Return [X, Y] of the center of cell containing provided text 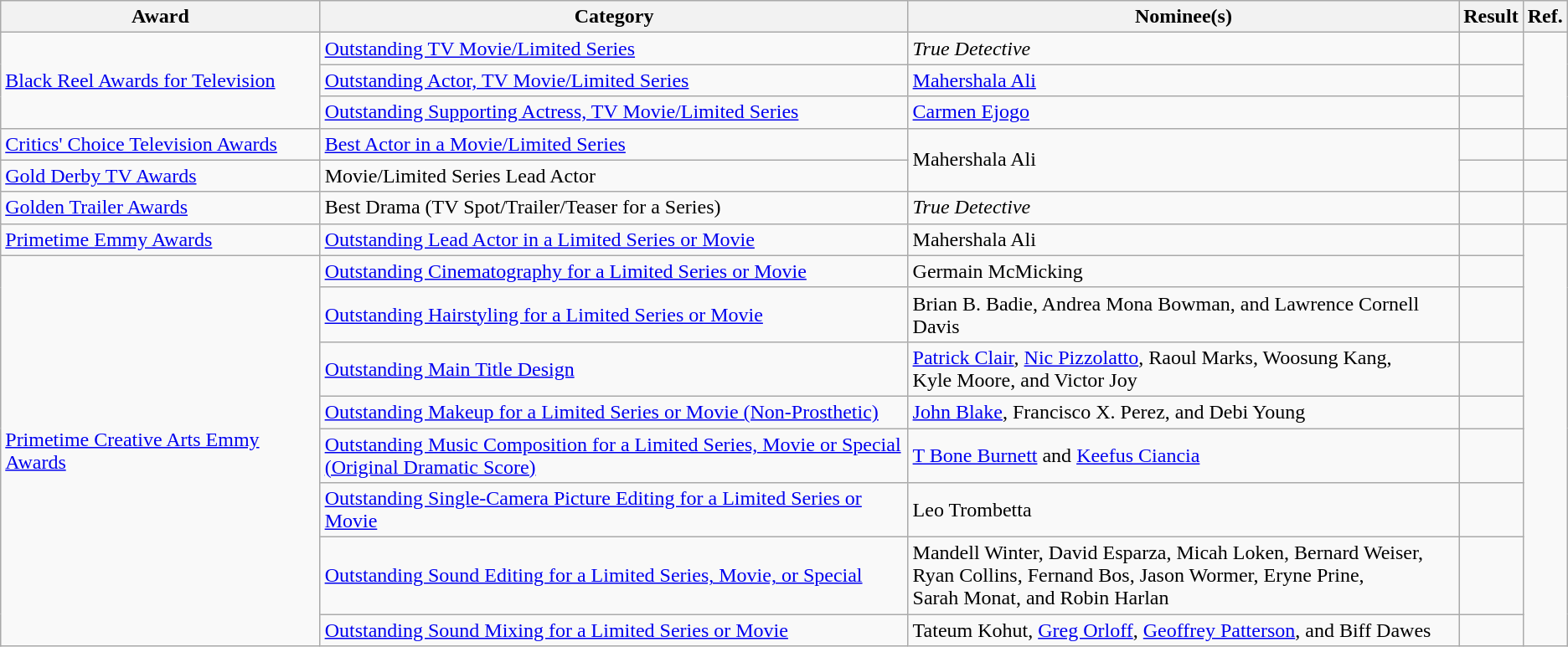
Movie/Limited Series Lead Actor [614, 176]
Gold Derby TV Awards [161, 176]
Outstanding Sound Mixing for a Limited Series or Movie [614, 630]
Outstanding Supporting Actress, TV Movie/Limited Series [614, 112]
Outstanding Sound Editing for a Limited Series, Movie, or Special [614, 576]
Brian B. Badie, Andrea Mona Bowman, and Lawrence Cornell Davis [1184, 315]
Result [1491, 17]
Primetime Emmy Awards [161, 239]
Outstanding Single-Camera Picture Editing for a Limited Series or Movie [614, 511]
Leo Trombetta [1184, 511]
Nominee(s) [1184, 17]
Category [614, 17]
Best Drama (TV Spot/Trailer/Teaser for a Series) [614, 208]
Outstanding TV Movie/Limited Series [614, 49]
Outstanding Makeup for a Limited Series or Movie (Non-Prosthetic) [614, 412]
Best Actor in a Movie/Limited Series [614, 144]
Ref. [1545, 17]
Germain McMicking [1184, 271]
Award [161, 17]
Black Reel Awards for Television [161, 80]
Outstanding Hairstyling for a Limited Series or Movie [614, 315]
Outstanding Music Composition for a Limited Series, Movie or Special (Original Dramatic Score) [614, 455]
John Blake, Francisco X. Perez, and Debi Young [1184, 412]
Outstanding Cinematography for a Limited Series or Movie [614, 271]
T Bone Burnett and Keefus Ciancia [1184, 455]
Golden Trailer Awards [161, 208]
Carmen Ejogo [1184, 112]
Outstanding Actor, TV Movie/Limited Series [614, 80]
Tateum Kohut, Greg Orloff, Geoffrey Patterson, and Biff Dawes [1184, 630]
Outstanding Main Title Design [614, 368]
Primetime Creative Arts Emmy Awards [161, 450]
Mandell Winter, David Esparza, Micah Loken, Bernard Weiser, Ryan Collins, Fernand Bos, Jason Wormer, Eryne Prine, Sarah Monat, and Robin Harlan [1184, 576]
Patrick Clair, Nic Pizzolatto, Raoul Marks, Woosung Kang, Kyle Moore, and Victor Joy [1184, 368]
Outstanding Lead Actor in a Limited Series or Movie [614, 239]
Critics' Choice Television Awards [161, 144]
